Scan for the cell matching the given text and deliver its [x, y] coordinate at center. 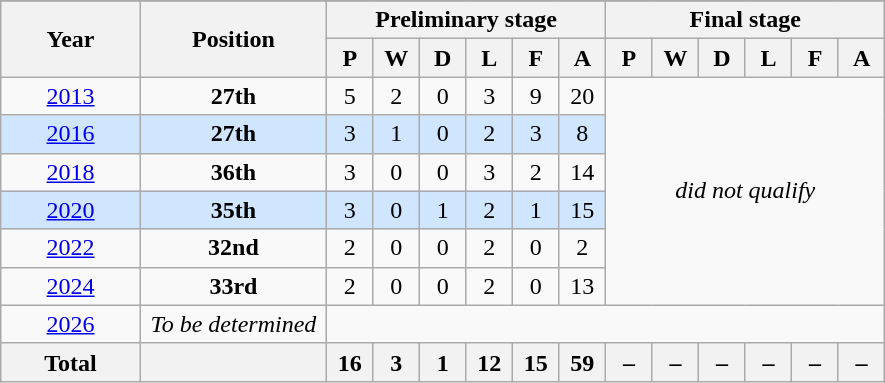
Year [71, 39]
2026 [71, 324]
2024 [71, 286]
2016 [71, 134]
5 [350, 96]
13 [582, 286]
32nd [233, 248]
33rd [233, 286]
20 [582, 96]
12 [490, 362]
2013 [71, 96]
2022 [71, 248]
35th [233, 210]
9 [536, 96]
14 [582, 172]
16 [350, 362]
Final stage [746, 20]
To be determined [233, 324]
Total [71, 362]
59 [582, 362]
2020 [71, 210]
2018 [71, 172]
did not qualify [746, 191]
36th [233, 172]
Position [233, 39]
8 [582, 134]
Preliminary stage [466, 20]
